Capture the cell that displays the provided text and extract its [X, Y] central coordinate. 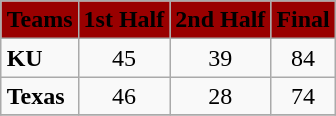
2nd Half [220, 20]
28 [220, 96]
74 [303, 96]
45 [124, 58]
KU [40, 58]
46 [124, 96]
1st Half [124, 20]
Teams [40, 20]
Texas [40, 96]
84 [303, 58]
39 [220, 58]
Final [303, 20]
